Search for the cell housing the specified text and yield its (X, Y) center coordinate. 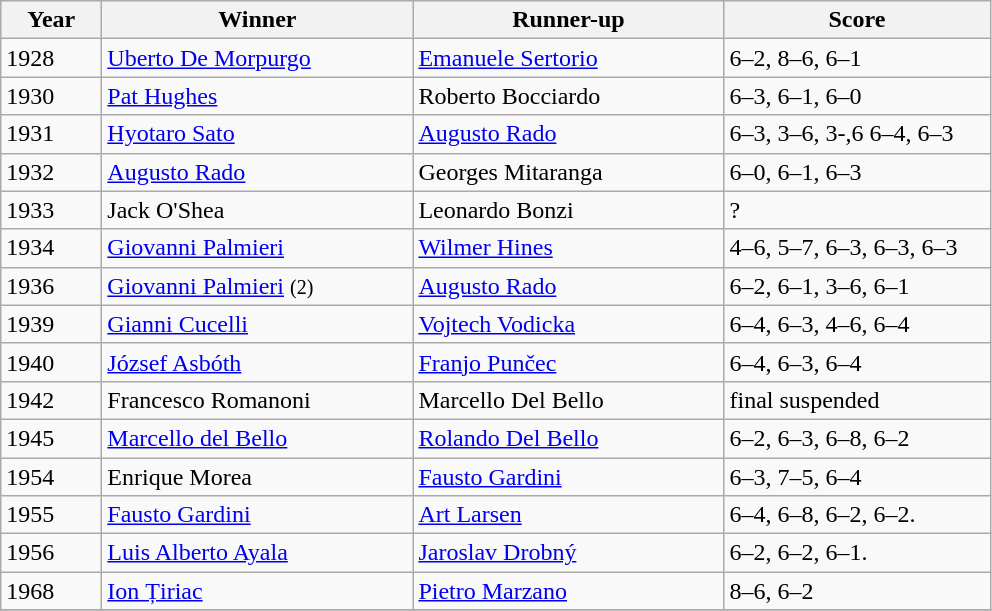
Emanuele Sertorio (568, 58)
6–4, 6–8, 6–2, 6–2. (857, 515)
6–2, 6–3, 6–8, 6–2 (857, 438)
6–3, 7–5, 6–4 (857, 477)
Enrique Morea (258, 477)
8–6, 6–2 (857, 591)
final suspended (857, 400)
Giovanni Palmieri (258, 248)
Jaroslav Drobný (568, 553)
1954 (52, 477)
1968 (52, 591)
1933 (52, 210)
1939 (52, 324)
Vojtech Vodicka (568, 324)
6–3, 6–1, 6–0 (857, 96)
6–4, 6–3, 6–4 (857, 362)
1955 (52, 515)
Marcello Del Bello (568, 400)
Franjo Punčec (568, 362)
6–2, 6–2, 6–1. (857, 553)
Hyotaro Sato (258, 134)
Art Larsen (568, 515)
1936 (52, 286)
6–3, 3–6, 3-,6 6–4, 6–3 (857, 134)
Wilmer Hines (568, 248)
Georges Mitaranga (568, 172)
Jack O'Shea (258, 210)
1945 (52, 438)
Rolando Del Bello (568, 438)
1930 (52, 96)
? (857, 210)
Pietro Marzano (568, 591)
Uberto De Morpurgo (258, 58)
1932 (52, 172)
Francesco Romanoni (258, 400)
1942 (52, 400)
1934 (52, 248)
Score (857, 20)
Ion Țiriac (258, 591)
1928 (52, 58)
Year (52, 20)
Winner (258, 20)
6–0, 6–1, 6–3 (857, 172)
Roberto Bocciardo (568, 96)
4–6, 5–7, 6–3, 6–3, 6–3 (857, 248)
Giovanni Palmieri (2) (258, 286)
6–2, 6–1, 3–6, 6–1 (857, 286)
6–2, 8–6, 6–1 (857, 58)
Leonardo Bonzi (568, 210)
József Asbóth (258, 362)
6–4, 6–3, 4–6, 6–4 (857, 324)
Runner-up (568, 20)
Gianni Cucelli (258, 324)
1931 (52, 134)
1940 (52, 362)
Pat Hughes (258, 96)
Marcello del Bello (258, 438)
1956 (52, 553)
Luis Alberto Ayala (258, 553)
